Provide the (x, y) coordinate of the cell's center where the given text is located.  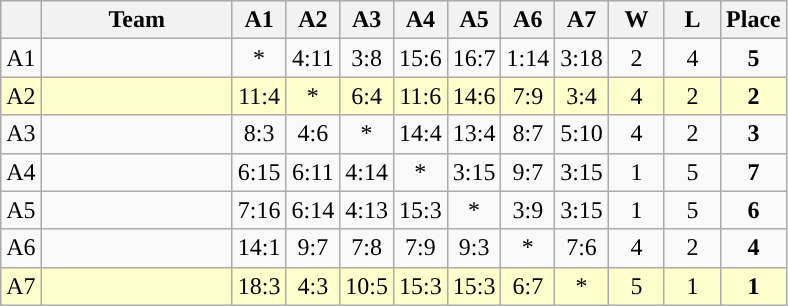
6:15 (259, 172)
4:14 (367, 172)
6:11 (313, 172)
14:4 (420, 134)
Team (136, 20)
6:4 (367, 96)
3:9 (528, 210)
7:8 (367, 248)
L (692, 20)
3:18 (582, 58)
3:8 (367, 58)
16:7 (474, 58)
4:3 (313, 286)
3 (754, 134)
15:6 (420, 58)
11:4 (259, 96)
18:3 (259, 286)
14:6 (474, 96)
4:13 (367, 210)
14:1 (259, 248)
6 (754, 210)
7:6 (582, 248)
3:4 (582, 96)
11:6 (420, 96)
8:7 (528, 134)
8:3 (259, 134)
7 (754, 172)
4:6 (313, 134)
9:3 (474, 248)
1:14 (528, 58)
13:4 (474, 134)
10:5 (367, 286)
Place (754, 20)
6:7 (528, 286)
7:16 (259, 210)
5:10 (582, 134)
6:14 (313, 210)
4:11 (313, 58)
W (636, 20)
